Detect which cell encompasses the target text, then output its (X, Y) center coordinate. 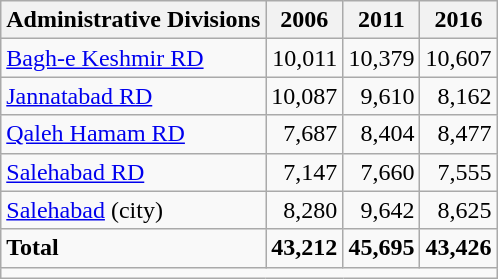
7,660 (382, 172)
8,404 (382, 134)
Bagh-e Keshmir RD (134, 58)
45,695 (382, 248)
8,477 (458, 134)
43,212 (304, 248)
10,607 (458, 58)
7,555 (458, 172)
10,379 (382, 58)
2006 (304, 20)
43,426 (458, 248)
2016 (458, 20)
9,610 (382, 96)
7,687 (304, 134)
2011 (382, 20)
Jannatabad RD (134, 96)
9,642 (382, 210)
8,162 (458, 96)
10,087 (304, 96)
8,280 (304, 210)
Salehabad (city) (134, 210)
Total (134, 248)
Salehabad RD (134, 172)
8,625 (458, 210)
7,147 (304, 172)
Administrative Divisions (134, 20)
10,011 (304, 58)
Qaleh Hamam RD (134, 134)
